Determine the (x, y) coordinate at the center of the cell enclosing the given text.  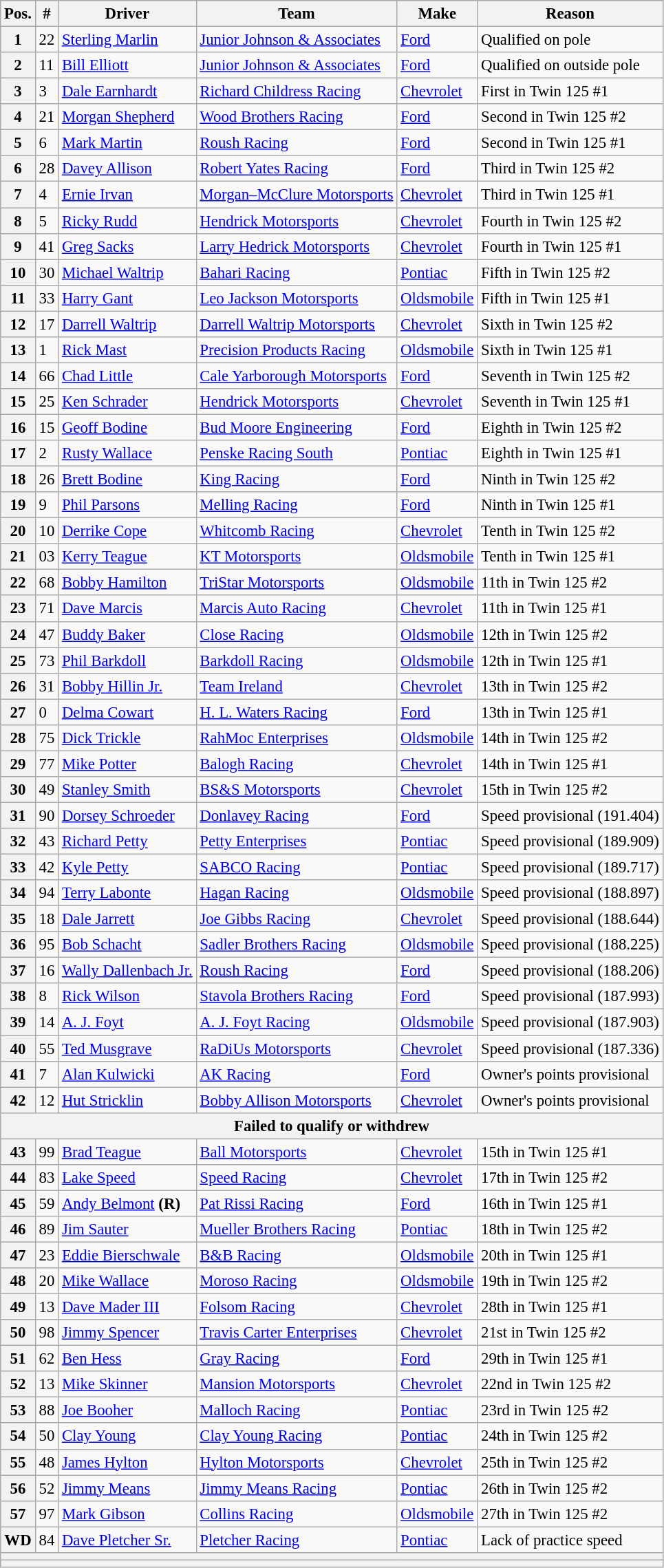
24th in Twin 125 #2 (570, 1437)
Cale Yarborough Motorsports (297, 376)
Third in Twin 125 #2 (570, 169)
Joe Booher (127, 1410)
89 (47, 1229)
Speed provisional (191.404) (570, 815)
Melling Racing (297, 505)
27 (18, 712)
Petty Enterprises (297, 841)
Wood Brothers Racing (297, 117)
Joe Gibbs Racing (297, 919)
0 (47, 712)
Fifth in Twin 125 #1 (570, 298)
Failed to qualify or withdrew (332, 1126)
Jim Sauter (127, 1229)
Driver (127, 14)
Make (438, 14)
Sadler Brothers Racing (297, 945)
Balogh Racing (297, 764)
Phil Parsons (127, 505)
Eighth in Twin 125 #2 (570, 427)
Dave Mader III (127, 1307)
Team Ireland (297, 686)
11th in Twin 125 #1 (570, 609)
WD (18, 1540)
12th in Twin 125 #2 (570, 634)
Ninth in Twin 125 #1 (570, 505)
Richard Petty (127, 841)
Speed provisional (188.897) (570, 893)
King Racing (297, 480)
Lake Speed (127, 1178)
Speed provisional (188.206) (570, 971)
BS&S Motorsports (297, 790)
35 (18, 919)
Phil Barkdoll (127, 661)
Speed provisional (187.993) (570, 997)
Eighth in Twin 125 #1 (570, 453)
Moroso Racing (297, 1281)
Tenth in Twin 125 #2 (570, 531)
A. J. Foyt Racing (297, 1022)
Darrell Waltrip (127, 324)
Folsom Racing (297, 1307)
40 (18, 1049)
44 (18, 1178)
Barkdoll Racing (297, 661)
Close Racing (297, 634)
Sixth in Twin 125 #1 (570, 350)
38 (18, 997)
Ben Hess (127, 1359)
97 (47, 1514)
45 (18, 1203)
A. J. Foyt (127, 1022)
Collins Racing (297, 1514)
Second in Twin 125 #2 (570, 117)
AK Racing (297, 1074)
37 (18, 971)
Mansion Motorsports (297, 1384)
Davey Allison (127, 169)
Fourth in Twin 125 #1 (570, 246)
Ernie Irvan (127, 195)
11th in Twin 125 #2 (570, 583)
First in Twin 125 #1 (570, 92)
Chad Little (127, 376)
Bob Schacht (127, 945)
Alan Kulwicki (127, 1074)
Gray Racing (297, 1359)
Speed provisional (188.225) (570, 945)
Derrike Cope (127, 531)
18th in Twin 125 #2 (570, 1229)
84 (47, 1540)
19 (18, 505)
RahMoc Enterprises (297, 738)
16th in Twin 125 #1 (570, 1203)
Precision Products Racing (297, 350)
77 (47, 764)
Seventh in Twin 125 #2 (570, 376)
KT Motorsports (297, 557)
99 (47, 1152)
Pos. (18, 14)
Seventh in Twin 125 #1 (570, 402)
54 (18, 1437)
Dave Marcis (127, 609)
TriStar Motorsports (297, 583)
Jimmy Spencer (127, 1333)
56 (18, 1488)
14th in Twin 125 #1 (570, 764)
Ball Motorsports (297, 1152)
83 (47, 1178)
90 (47, 815)
Hylton Motorsports (297, 1462)
26th in Twin 125 #2 (570, 1488)
Delma Cowart (127, 712)
Ted Musgrave (127, 1049)
Sixth in Twin 125 #2 (570, 324)
14th in Twin 125 #2 (570, 738)
Hut Stricklin (127, 1100)
Kerry Teague (127, 557)
Brad Teague (127, 1152)
Robert Yates Racing (297, 169)
Buddy Baker (127, 634)
Richard Childress Racing (297, 92)
28th in Twin 125 #1 (570, 1307)
15th in Twin 125 #2 (570, 790)
46 (18, 1229)
73 (47, 661)
Penske Racing South (297, 453)
66 (47, 376)
Bahari Racing (297, 272)
88 (47, 1410)
27th in Twin 125 #2 (570, 1514)
95 (47, 945)
Whitcomb Racing (297, 531)
Bobby Hillin Jr. (127, 686)
Speed provisional (187.336) (570, 1049)
29th in Twin 125 #1 (570, 1359)
25th in Twin 125 #2 (570, 1462)
RaDiUs Motorsports (297, 1049)
Sterling Marlin (127, 40)
39 (18, 1022)
12th in Twin 125 #1 (570, 661)
94 (47, 893)
B&B Racing (297, 1255)
17th in Twin 125 #2 (570, 1178)
Pat Rissi Racing (297, 1203)
SABCO Racing (297, 868)
Dale Jarrett (127, 919)
Bill Elliott (127, 65)
Mike Potter (127, 764)
Stanley Smith (127, 790)
62 (47, 1359)
Malloch Racing (297, 1410)
Darrell Waltrip Motorsports (297, 324)
Kyle Petty (127, 868)
Rick Mast (127, 350)
15th in Twin 125 #1 (570, 1152)
Geoff Bodine (127, 427)
Tenth in Twin 125 #1 (570, 557)
Jimmy Means (127, 1488)
98 (47, 1333)
Mark Gibson (127, 1514)
Dave Pletcher Sr. (127, 1540)
36 (18, 945)
Reason (570, 14)
51 (18, 1359)
# (47, 14)
Bobby Hamilton (127, 583)
Team (297, 14)
Clay Young (127, 1437)
Brett Bodine (127, 480)
Marcis Auto Racing (297, 609)
Bobby Allison Motorsports (297, 1100)
Dale Earnhardt (127, 92)
Mike Wallace (127, 1281)
53 (18, 1410)
71 (47, 609)
75 (47, 738)
Dorsey Schroeder (127, 815)
Mark Martin (127, 143)
Pletcher Racing (297, 1540)
H. L. Waters Racing (297, 712)
Third in Twin 125 #1 (570, 195)
Speed provisional (189.717) (570, 868)
Harry Gant (127, 298)
59 (47, 1203)
Andy Belmont (R) (127, 1203)
29 (18, 764)
Dick Trickle (127, 738)
Fifth in Twin 125 #2 (570, 272)
Speed provisional (187.903) (570, 1022)
Mike Skinner (127, 1384)
Stavola Brothers Racing (297, 997)
Donlavey Racing (297, 815)
22nd in Twin 125 #2 (570, 1384)
13th in Twin 125 #1 (570, 712)
Qualified on outside pole (570, 65)
24 (18, 634)
Mueller Brothers Racing (297, 1229)
Greg Sacks (127, 246)
Wally Dallenbach Jr. (127, 971)
32 (18, 841)
Ricky Rudd (127, 221)
13th in Twin 125 #2 (570, 686)
Lack of practice speed (570, 1540)
23rd in Twin 125 #2 (570, 1410)
20th in Twin 125 #1 (570, 1255)
19th in Twin 125 #2 (570, 1281)
Rick Wilson (127, 997)
Speed provisional (189.909) (570, 841)
James Hylton (127, 1462)
Clay Young Racing (297, 1437)
Michael Waltrip (127, 272)
Ken Schrader (127, 402)
Speed Racing (297, 1178)
03 (47, 557)
Terry Labonte (127, 893)
Jimmy Means Racing (297, 1488)
Hagan Racing (297, 893)
Larry Hedrick Motorsports (297, 246)
Fourth in Twin 125 #2 (570, 221)
Second in Twin 125 #1 (570, 143)
Morgan Shepherd (127, 117)
Rusty Wallace (127, 453)
Eddie Bierschwale (127, 1255)
Morgan–McClure Motorsports (297, 195)
57 (18, 1514)
34 (18, 893)
Leo Jackson Motorsports (297, 298)
Speed provisional (188.644) (570, 919)
21st in Twin 125 #2 (570, 1333)
Ninth in Twin 125 #2 (570, 480)
Qualified on pole (570, 40)
Bud Moore Engineering (297, 427)
Travis Carter Enterprises (297, 1333)
68 (47, 583)
